Provide the (x, y) coordinate of the cell's center where the given text is located.  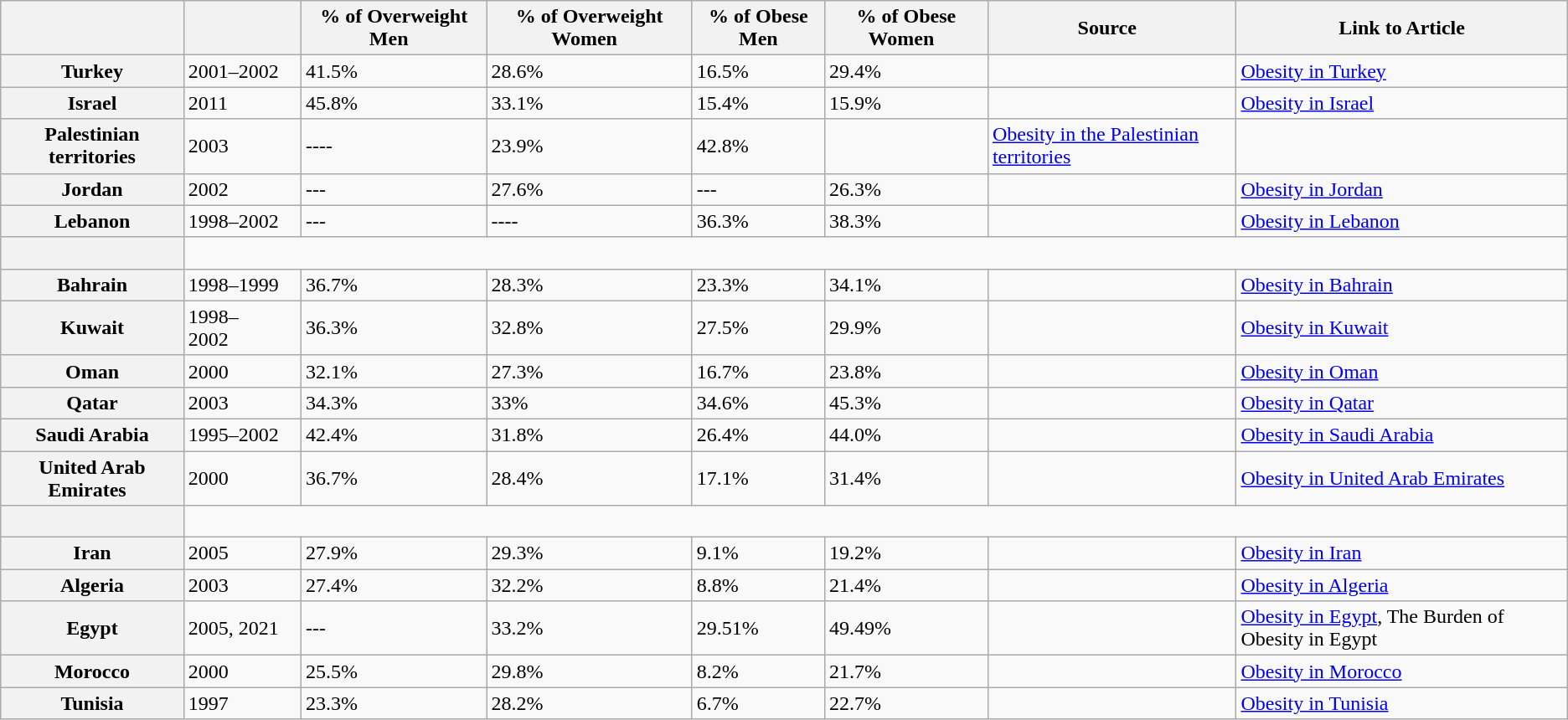
34.6% (758, 403)
Kuwait (92, 328)
29.8% (590, 671)
Source (1112, 28)
2001–2002 (242, 71)
Obesity in Jordan (1402, 189)
Obesity in Algeria (1402, 585)
32.8% (590, 328)
38.3% (906, 221)
2011 (242, 103)
% of Obese Men (758, 28)
29.9% (906, 328)
Obesity in Qatar (1402, 403)
Obesity in Egypt, The Burden of Obesity in Egypt (1402, 628)
26.4% (758, 435)
27.5% (758, 328)
21.7% (906, 671)
% of Overweight Men (394, 28)
15.4% (758, 103)
27.4% (394, 585)
Obesity in Kuwait (1402, 328)
2005, 2021 (242, 628)
28.3% (590, 285)
9.1% (758, 553)
Obesity in United Arab Emirates (1402, 477)
8.2% (758, 671)
Oman (92, 371)
42.8% (758, 146)
Obesity in Bahrain (1402, 285)
Obesity in Turkey (1402, 71)
Obesity in Lebanon (1402, 221)
Bahrain (92, 285)
Obesity in the Palestinian territories (1112, 146)
29.4% (906, 71)
1997 (242, 703)
1995–2002 (242, 435)
21.4% (906, 585)
27.3% (590, 371)
45.8% (394, 103)
26.3% (906, 189)
49.49% (906, 628)
Israel (92, 103)
33.2% (590, 628)
32.2% (590, 585)
1998–1999 (242, 285)
33.1% (590, 103)
Morocco (92, 671)
17.1% (758, 477)
2002 (242, 189)
8.8% (758, 585)
Obesity in Iran (1402, 553)
Palestinian territories (92, 146)
Jordan (92, 189)
Saudi Arabia (92, 435)
23.9% (590, 146)
42.4% (394, 435)
Qatar (92, 403)
Link to Article (1402, 28)
27.9% (394, 553)
31.8% (590, 435)
25.5% (394, 671)
16.5% (758, 71)
31.4% (906, 477)
28.4% (590, 477)
Lebanon (92, 221)
41.5% (394, 71)
Obesity in Israel (1402, 103)
33% (590, 403)
19.2% (906, 553)
United Arab Emirates (92, 477)
Turkey (92, 71)
22.7% (906, 703)
32.1% (394, 371)
Iran (92, 553)
29.51% (758, 628)
16.7% (758, 371)
44.0% (906, 435)
Obesity in Saudi Arabia (1402, 435)
34.1% (906, 285)
Algeria (92, 585)
% of Obese Women (906, 28)
Obesity in Tunisia (1402, 703)
6.7% (758, 703)
% of Overweight Women (590, 28)
34.3% (394, 403)
Egypt (92, 628)
28.2% (590, 703)
2005 (242, 553)
23.8% (906, 371)
Obesity in Oman (1402, 371)
15.9% (906, 103)
45.3% (906, 403)
27.6% (590, 189)
29.3% (590, 553)
Tunisia (92, 703)
28.6% (590, 71)
Obesity in Morocco (1402, 671)
